Pinpoint the cell where the given text exists, returning its (X, Y) midpoint coordinate. 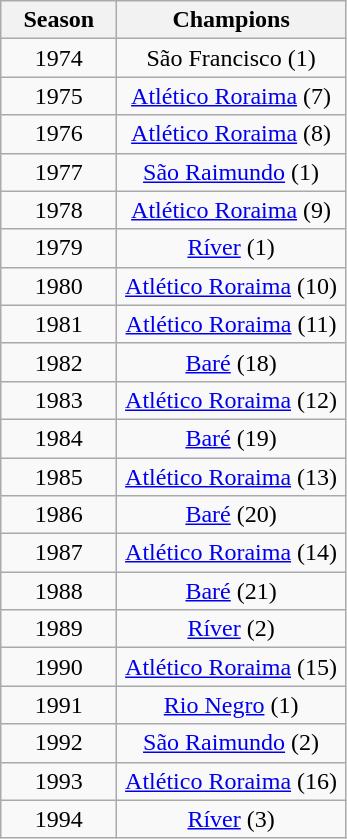
Baré (20) (232, 515)
1983 (59, 400)
1975 (59, 96)
Baré (18) (232, 362)
1977 (59, 172)
1974 (59, 58)
1986 (59, 515)
Atlético Roraima (7) (232, 96)
Atlético Roraima (8) (232, 134)
1992 (59, 743)
1993 (59, 781)
Season (59, 20)
1987 (59, 553)
Atlético Roraima (11) (232, 324)
1984 (59, 438)
1989 (59, 629)
1981 (59, 324)
Atlético Roraima (12) (232, 400)
Ríver (1) (232, 248)
1994 (59, 819)
1979 (59, 248)
Atlético Roraima (16) (232, 781)
1991 (59, 705)
1976 (59, 134)
São Raimundo (2) (232, 743)
Atlético Roraima (13) (232, 477)
São Raimundo (1) (232, 172)
Ríver (2) (232, 629)
1980 (59, 286)
1990 (59, 667)
Atlético Roraima (10) (232, 286)
Atlético Roraima (15) (232, 667)
Baré (19) (232, 438)
São Francisco (1) (232, 58)
1978 (59, 210)
Ríver (3) (232, 819)
1982 (59, 362)
Rio Negro (1) (232, 705)
Champions (232, 20)
Atlético Roraima (9) (232, 210)
Baré (21) (232, 591)
Atlético Roraima (14) (232, 553)
1985 (59, 477)
1988 (59, 591)
